Pinpoint the cell where the given text exists, returning its [X, Y] midpoint coordinate. 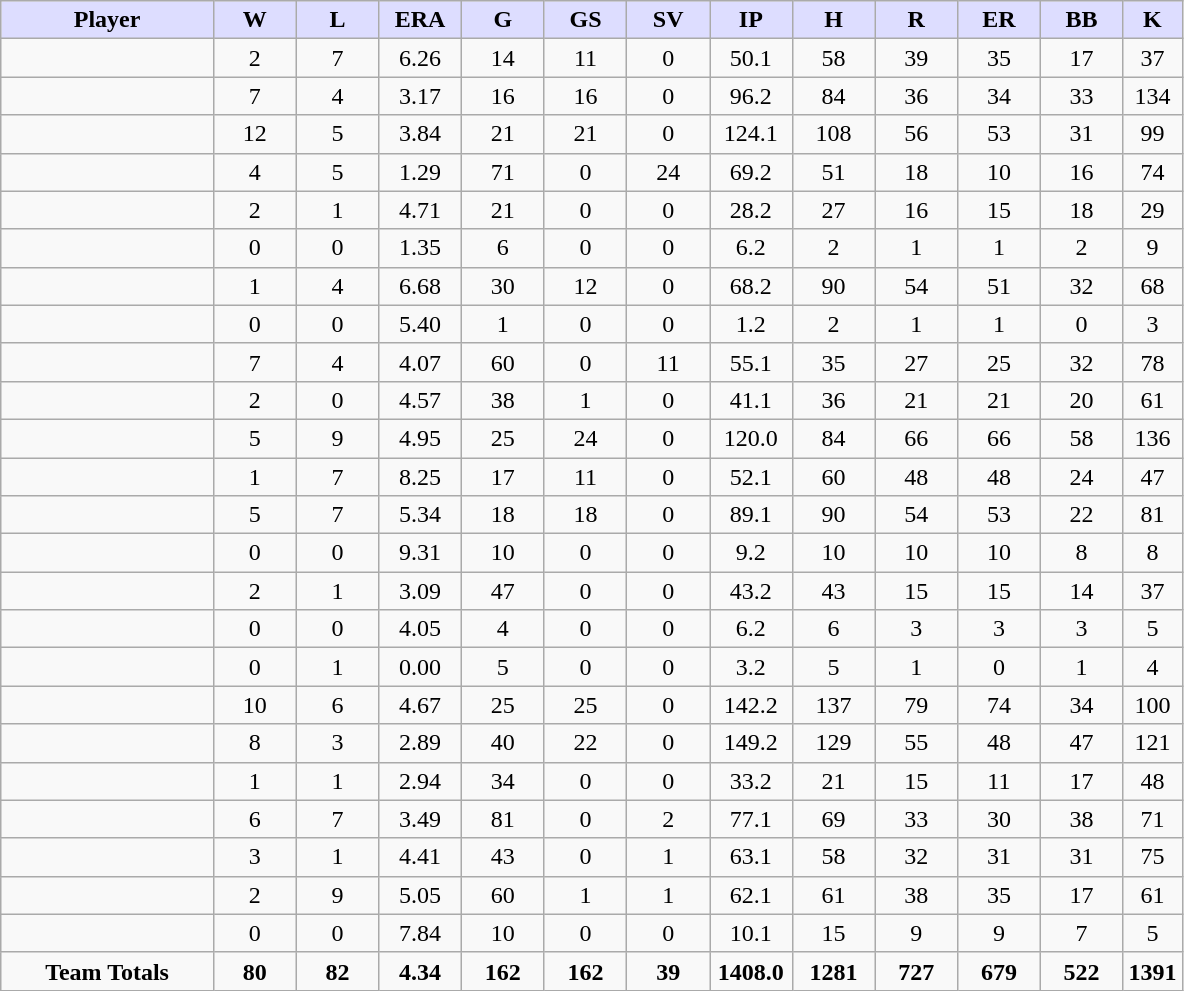
Team Totals [108, 971]
4.41 [420, 857]
1.29 [420, 172]
5.05 [420, 895]
1408.0 [752, 971]
41.1 [752, 400]
56 [916, 134]
120.0 [752, 438]
29 [1152, 210]
4.34 [420, 971]
H [834, 20]
1.35 [420, 248]
5.40 [420, 324]
3.49 [420, 819]
124.1 [752, 134]
68.2 [752, 286]
W [254, 20]
80 [254, 971]
3.2 [752, 667]
IP [752, 20]
3.09 [420, 591]
142.2 [752, 705]
69.2 [752, 172]
GS [586, 20]
40 [502, 743]
4.05 [420, 629]
96.2 [752, 96]
4.71 [420, 210]
8.25 [420, 477]
1281 [834, 971]
82 [338, 971]
BB [1082, 20]
5.34 [420, 515]
6.26 [420, 58]
3.17 [420, 96]
108 [834, 134]
4.07 [420, 362]
0.00 [420, 667]
129 [834, 743]
4.95 [420, 438]
ERA [420, 20]
28.2 [752, 210]
ER [1000, 20]
149.2 [752, 743]
2.94 [420, 781]
136 [1152, 438]
2.89 [420, 743]
33.2 [752, 781]
6.68 [420, 286]
99 [1152, 134]
75 [1152, 857]
77.1 [752, 819]
50.1 [752, 58]
63.1 [752, 857]
3.84 [420, 134]
1391 [1152, 971]
10.1 [752, 933]
69 [834, 819]
89.1 [752, 515]
7.84 [420, 933]
4.67 [420, 705]
134 [1152, 96]
137 [834, 705]
100 [1152, 705]
L [338, 20]
R [916, 20]
52.1 [752, 477]
43.2 [752, 591]
55 [916, 743]
9.2 [752, 553]
121 [1152, 743]
78 [1152, 362]
679 [1000, 971]
55.1 [752, 362]
62.1 [752, 895]
K [1152, 20]
9.31 [420, 553]
Player [108, 20]
1.2 [752, 324]
4.57 [420, 400]
727 [916, 971]
G [502, 20]
20 [1082, 400]
SV [668, 20]
79 [916, 705]
68 [1152, 286]
522 [1082, 971]
